From the cell containing the given text, extract its center point as (x, y) coordinate. 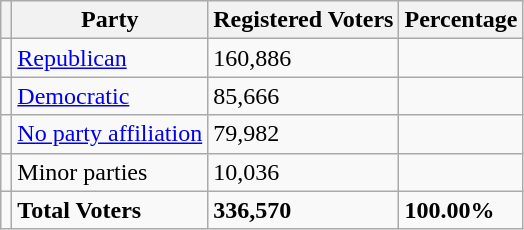
No party affiliation (110, 134)
336,570 (304, 210)
10,036 (304, 172)
85,666 (304, 96)
100.00% (461, 210)
160,886 (304, 58)
Total Voters (110, 210)
Minor parties (110, 172)
79,982 (304, 134)
Percentage (461, 20)
Party (110, 20)
Democratic (110, 96)
Republican (110, 58)
Registered Voters (304, 20)
